Identify which cell holds the provided text, then report its [X, Y] central coordinate. 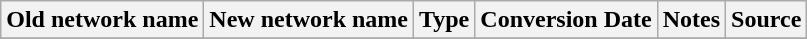
Old network name [102, 20]
Type [444, 20]
Conversion Date [566, 20]
New network name [309, 20]
Notes [691, 20]
Source [766, 20]
